Search for the cell housing the specified text and yield its (X, Y) center coordinate. 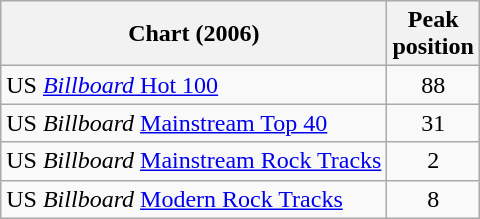
2 (433, 161)
US Billboard Mainstream Top 40 (194, 123)
Chart (2006) (194, 34)
8 (433, 199)
US Billboard Modern Rock Tracks (194, 199)
88 (433, 85)
31 (433, 123)
Peakposition (433, 34)
US Billboard Mainstream Rock Tracks (194, 161)
US Billboard Hot 100 (194, 85)
